Search for the cell housing the specified text and yield its (X, Y) center coordinate. 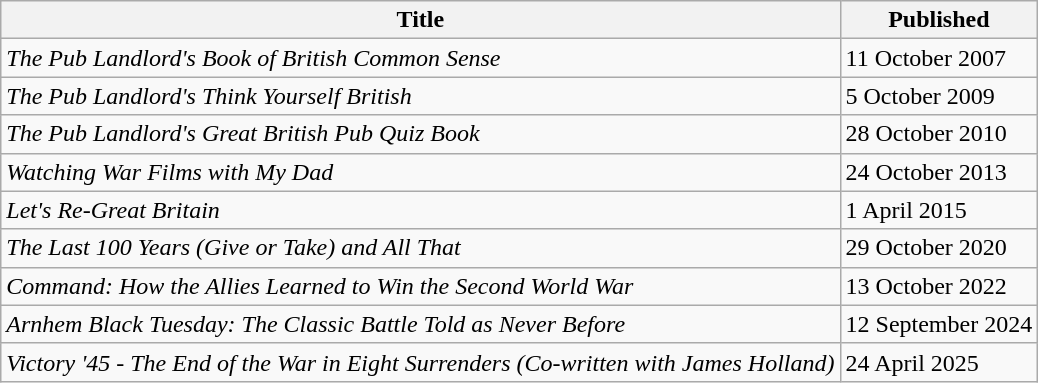
24 October 2013 (939, 172)
The Pub Landlord's Book of British Common Sense (420, 58)
29 October 2020 (939, 248)
The Pub Landlord's Great British Pub Quiz Book (420, 134)
The Last 100 Years (Give or Take) and All That (420, 248)
1 April 2015 (939, 210)
5 October 2009 (939, 96)
Let's Re-Great Britain (420, 210)
28 October 2010 (939, 134)
Published (939, 20)
Arnhem Black Tuesday: The Classic Battle Told as Never Before (420, 324)
11 October 2007 (939, 58)
Victory '45 - The End of the War in Eight Surrenders (Co-written with James Holland) (420, 362)
Title (420, 20)
Command: How the Allies Learned to Win the Second World War (420, 286)
Watching War Films with My Dad (420, 172)
24 April 2025 (939, 362)
13 October 2022 (939, 286)
The Pub Landlord's Think Yourself British (420, 96)
12 September 2024 (939, 324)
